Provide the [X, Y] coordinate of the cell's center where the given text is located.  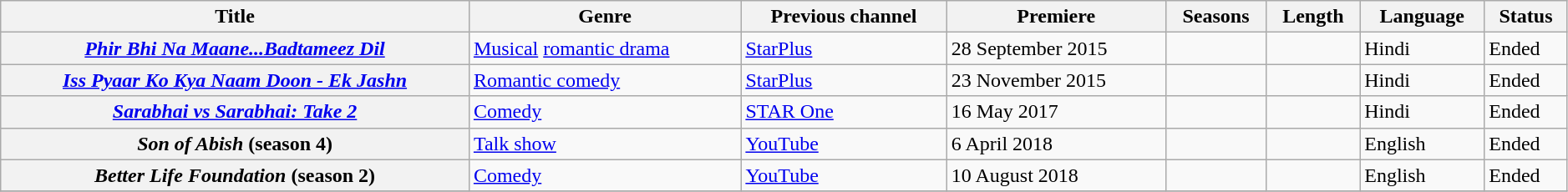
Title [236, 17]
Status [1526, 17]
Son of Abish (season 4) [236, 144]
28 September 2015 [1056, 48]
Iss Pyaar Ko Kya Naam Doon - Ek Jashn [236, 80]
16 May 2017 [1056, 112]
Musical romantic drama [605, 48]
Talk show [605, 144]
Romantic comedy [605, 80]
Seasons [1216, 17]
Previous channel [844, 17]
Language [1422, 17]
Premiere [1056, 17]
10 August 2018 [1056, 175]
Better Life Foundation (season 2) [236, 175]
Sarabhai vs Sarabhai: Take 2 [236, 112]
Genre [605, 17]
Phir Bhi Na Maane...Badtameez Dil [236, 48]
STAR One [844, 112]
23 November 2015 [1056, 80]
Length [1313, 17]
6 April 2018 [1056, 144]
